Output the (x, y) coordinate of the center of the cell containing the given text.  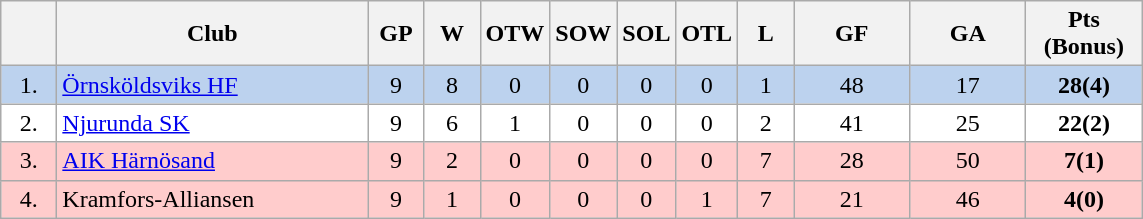
48 (852, 85)
Club (212, 34)
Örnsköldsviks HF (212, 85)
SOL (646, 34)
4(0) (1084, 199)
Njurunda SK (212, 123)
22(2) (1084, 123)
GP (396, 34)
OTL (707, 34)
L (766, 34)
GF (852, 34)
7(1) (1084, 161)
SOW (584, 34)
28 (852, 161)
6 (452, 123)
1. (29, 85)
41 (852, 123)
17 (968, 85)
AIK Härnösand (212, 161)
OTW (515, 34)
GA (968, 34)
46 (968, 199)
3. (29, 161)
28(4) (1084, 85)
25 (968, 123)
50 (968, 161)
W (452, 34)
Kramfors-Alliansen (212, 199)
Pts (Bonus) (1084, 34)
21 (852, 199)
8 (452, 85)
4. (29, 199)
2. (29, 123)
